Identify which cell holds the provided text, then report its [x, y] central coordinate. 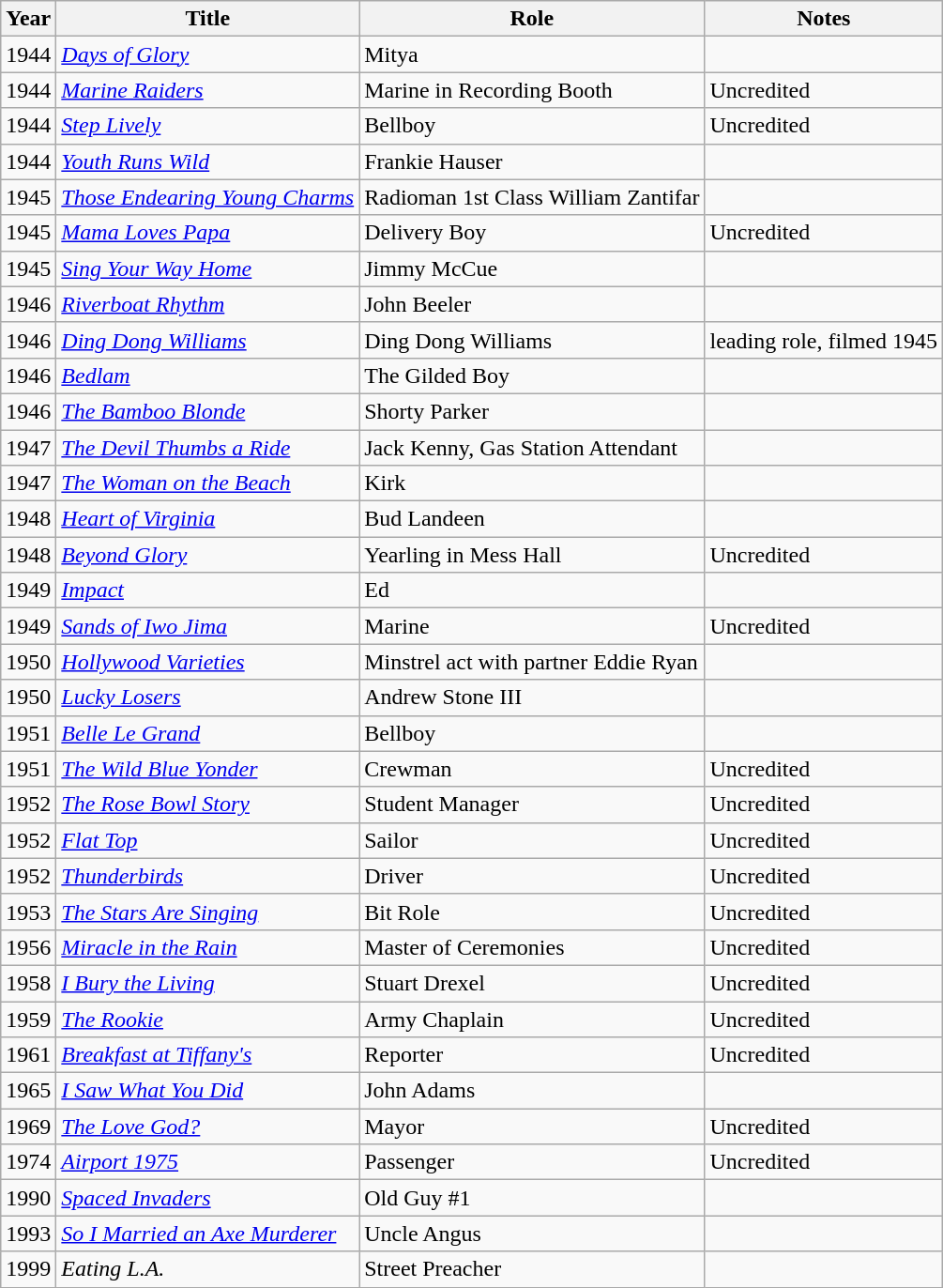
Shorty Parker [532, 411]
The Rookie [208, 1019]
Days of Glory [208, 54]
1969 [28, 1127]
1959 [28, 1019]
I Saw What You Did [208, 1091]
John Beeler [532, 304]
Flat Top [208, 840]
John Adams [532, 1091]
Marine in Recording Booth [532, 90]
Crewman [532, 769]
Riverboat Rhythm [208, 304]
1990 [28, 1198]
Beyond Glory [208, 555]
Notes [824, 19]
Jack Kenny, Gas Station Attendant [532, 448]
Old Guy #1 [532, 1198]
Andrew Stone III [532, 698]
Hollywood Varieties [208, 662]
Jimmy McCue [532, 268]
The Gilded Boy [532, 376]
Those Endearing Young Charms [208, 197]
The Wild Blue Yonder [208, 769]
1953 [28, 912]
Army Chaplain [532, 1019]
Stuart Drexel [532, 983]
Heart of Virginia [208, 519]
Marine [532, 626]
Airport 1975 [208, 1162]
The Rose Bowl Story [208, 805]
1974 [28, 1162]
Uncle Angus [532, 1234]
Ed [532, 590]
Minstrel act with partner Eddie Ryan [532, 662]
1958 [28, 983]
Eating L.A. [208, 1269]
Role [532, 19]
Yearling in Mess Hall [532, 555]
I Bury the Living [208, 983]
The Love God? [208, 1127]
Thunderbirds [208, 876]
Marine Raiders [208, 90]
Mitya [532, 54]
Mama Loves Papa [208, 233]
Radioman 1st Class William Zantifar [532, 197]
Sing Your Way Home [208, 268]
Bit Role [532, 912]
Impact [208, 590]
Miracle in the Rain [208, 947]
Frankie Hauser [532, 161]
Mayor [532, 1127]
Spaced Invaders [208, 1198]
Belle Le Grand [208, 733]
The Stars Are Singing [208, 912]
So I Married an Axe Murderer [208, 1234]
Title [208, 19]
Sailor [532, 840]
leading role, filmed 1945 [824, 340]
1956 [28, 947]
The Woman on the Beach [208, 483]
Year [28, 19]
Street Preacher [532, 1269]
Passenger [532, 1162]
Youth Runs Wild [208, 161]
Step Lively [208, 126]
Sands of Iwo Jima [208, 626]
The Bamboo Blonde [208, 411]
The Devil Thumbs a Ride [208, 448]
Breakfast at Tiffany's [208, 1055]
Delivery Boy [532, 233]
Lucky Losers [208, 698]
Student Manager [532, 805]
Kirk [532, 483]
1961 [28, 1055]
Reporter [532, 1055]
1999 [28, 1269]
Bedlam [208, 376]
1993 [28, 1234]
1965 [28, 1091]
Bud Landeen [532, 519]
Driver [532, 876]
Master of Ceremonies [532, 947]
